Extract the [x, y] coordinate from the center of the cell holding the provided text.  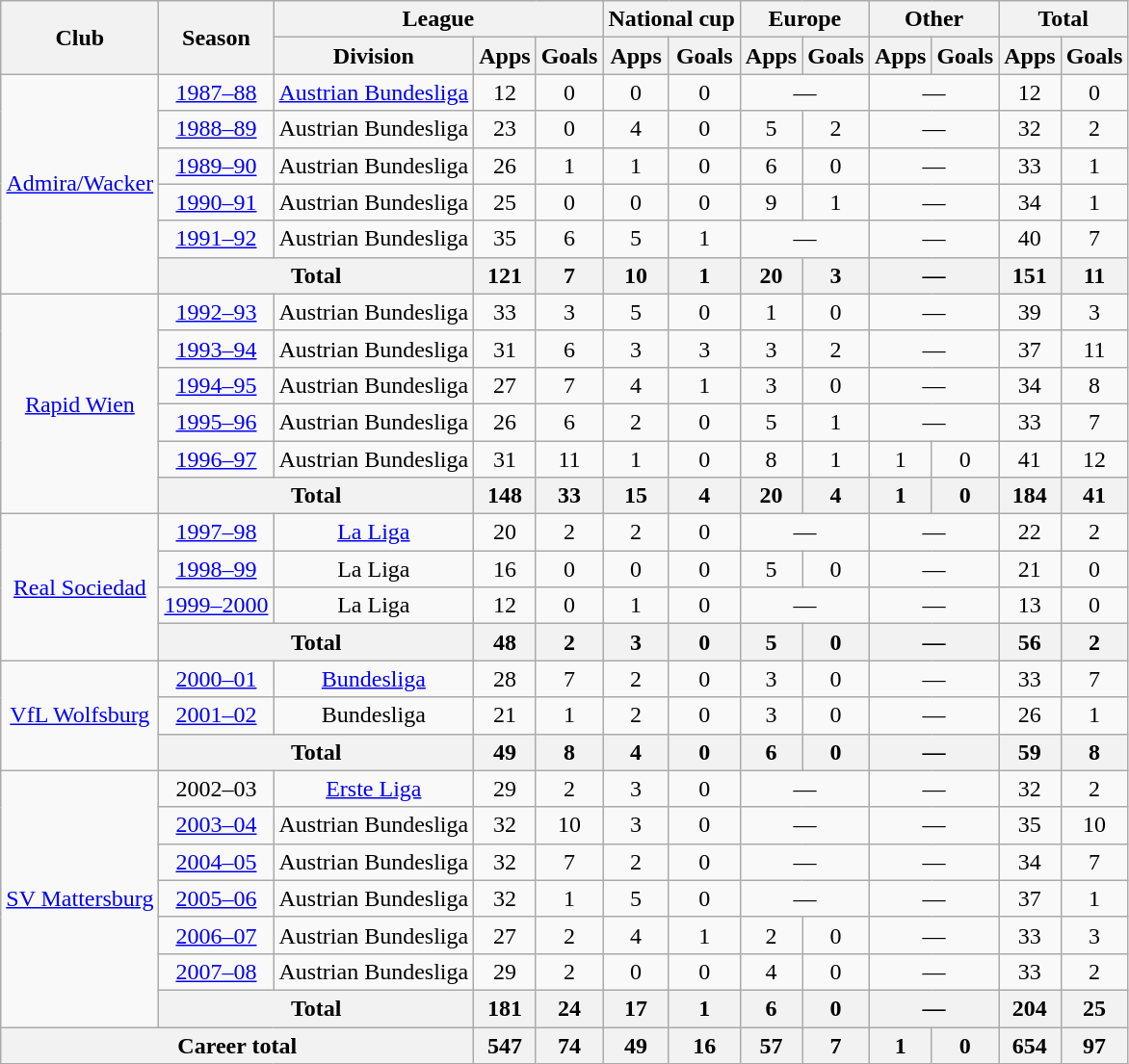
97 [1094, 1045]
24 [569, 1008]
15 [636, 496]
57 [771, 1045]
184 [1030, 496]
VfL Wolfsburg [80, 715]
Club [80, 38]
17 [636, 1008]
1991–92 [216, 239]
148 [505, 496]
547 [505, 1045]
2000–01 [216, 679]
National cup [671, 19]
1995–96 [216, 422]
1999–2000 [216, 606]
151 [1030, 275]
28 [505, 679]
181 [505, 1008]
2003–04 [216, 825]
Season [216, 38]
2001–02 [216, 715]
1998–99 [216, 569]
48 [505, 642]
2006–07 [216, 935]
1993–94 [216, 349]
1987–88 [216, 92]
1994–95 [216, 385]
SV Mattersburg [80, 898]
Erste Liga [374, 789]
22 [1030, 532]
654 [1030, 1045]
Other [933, 19]
Rapid Wien [80, 403]
Admira/Wacker [80, 184]
39 [1030, 312]
9 [771, 202]
74 [569, 1045]
121 [505, 275]
1990–91 [216, 202]
1988–89 [216, 129]
Division [374, 56]
13 [1030, 606]
1997–98 [216, 532]
59 [1030, 752]
23 [505, 129]
1989–90 [216, 166]
Europe [804, 19]
204 [1030, 1008]
2004–05 [216, 862]
40 [1030, 239]
1992–93 [216, 312]
2007–08 [216, 972]
League [438, 19]
1996–97 [216, 459]
56 [1030, 642]
2005–06 [216, 898]
2002–03 [216, 789]
Career total [237, 1045]
Real Sociedad [80, 587]
